Provide the (X, Y) coordinate of the cell's center where the given text is located.  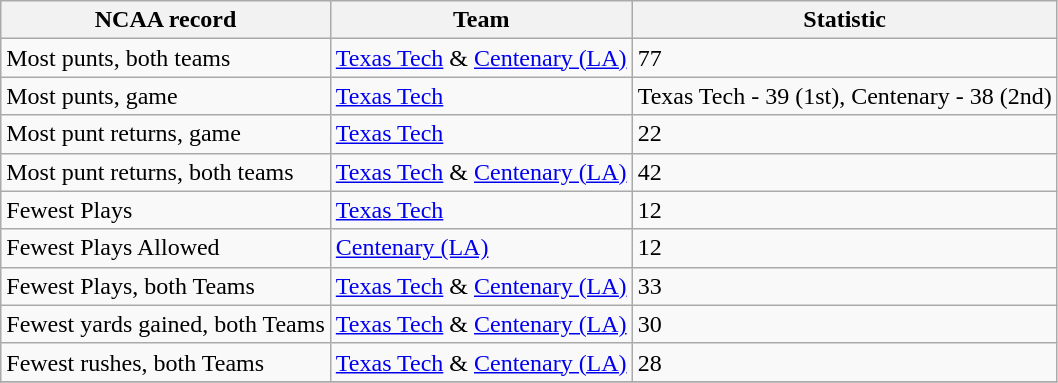
NCAA record (166, 20)
Statistic (844, 20)
Fewest Plays Allowed (166, 248)
Fewest yards gained, both Teams (166, 324)
30 (844, 324)
28 (844, 362)
Team (481, 20)
Fewest rushes, both Teams (166, 362)
Most punts, both teams (166, 58)
Texas Tech - 39 (1st), Centenary - 38 (2nd) (844, 96)
Most punt returns, game (166, 134)
Most punt returns, both teams (166, 172)
Centenary (LA) (481, 248)
33 (844, 286)
42 (844, 172)
Fewest Plays (166, 210)
22 (844, 134)
77 (844, 58)
Most punts, game (166, 96)
Fewest Plays, both Teams (166, 286)
